Identify which cell holds the provided text, then report its [x, y] central coordinate. 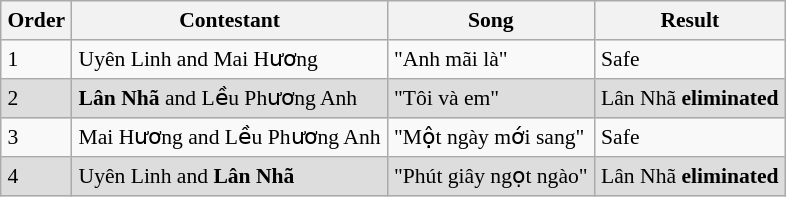
"Anh mãi là" [490, 60]
Contestant [230, 20]
Order [36, 20]
Result [690, 20]
"Tôi và em" [490, 98]
Uyên Linh and Mai Hương [230, 60]
4 [36, 176]
1 [36, 60]
Lân Nhã and Lều Phương Anh [230, 98]
"Phút giây ngọt ngào" [490, 176]
Uyên Linh and Lân Nhã [230, 176]
"Một ngày mới sang" [490, 138]
2 [36, 98]
Mai Hương and Lều Phương Anh [230, 138]
Song [490, 20]
3 [36, 138]
